Return the (x, y) coordinate for the center point of the cell that contains the specified text.  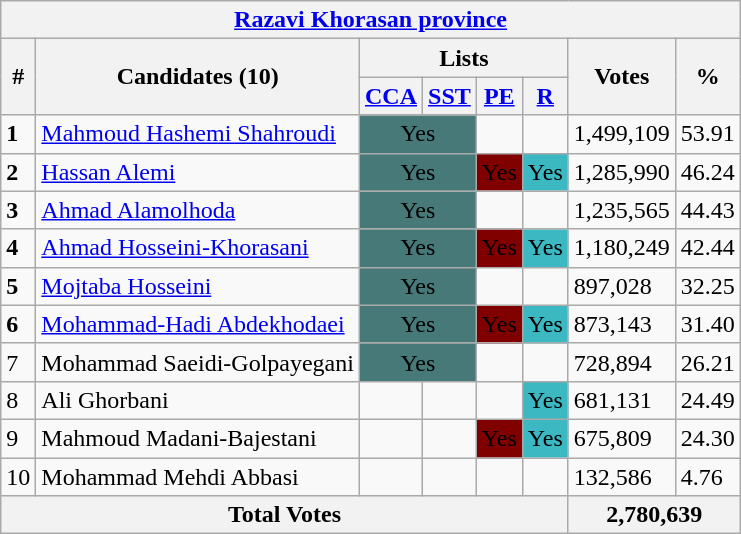
44.43 (708, 210)
2 (18, 172)
897,028 (622, 286)
46.24 (708, 172)
Razavi Khorasan province (371, 20)
% (708, 77)
728,894 (622, 362)
681,131 (622, 400)
3 (18, 210)
Mohammad Saeidi-Golpayegani (198, 362)
8 (18, 400)
Hassan Alemi (198, 172)
PE (499, 96)
26.21 (708, 362)
1 (18, 134)
10 (18, 477)
2,780,639 (654, 515)
24.30 (708, 438)
1,285,990 (622, 172)
CCA (390, 96)
# (18, 77)
Total Votes (285, 515)
Ali Ghorbani (198, 400)
675,809 (622, 438)
1,235,565 (622, 210)
4.76 (708, 477)
1,499,109 (622, 134)
9 (18, 438)
132,586 (622, 477)
Candidates (10) (198, 77)
1,180,249 (622, 248)
31.40 (708, 324)
7 (18, 362)
Mohammad Mehdi Abbasi (198, 477)
SST (450, 96)
Mahmoud Madani-Bajestani (198, 438)
6 (18, 324)
Mahmoud Hashemi Shahroudi (198, 134)
Mohammad-Hadi Abdekhodaei (198, 324)
42.44 (708, 248)
Lists (464, 58)
Ahmad Hosseini-Khorasani (198, 248)
Mojtaba Hosseini (198, 286)
32.25 (708, 286)
24.49 (708, 400)
Votes (622, 77)
4 (18, 248)
5 (18, 286)
873,143 (622, 324)
Ahmad Alamolhoda (198, 210)
R (545, 96)
53.91 (708, 134)
